Capture the cell that displays the provided text and extract its (x, y) central coordinate. 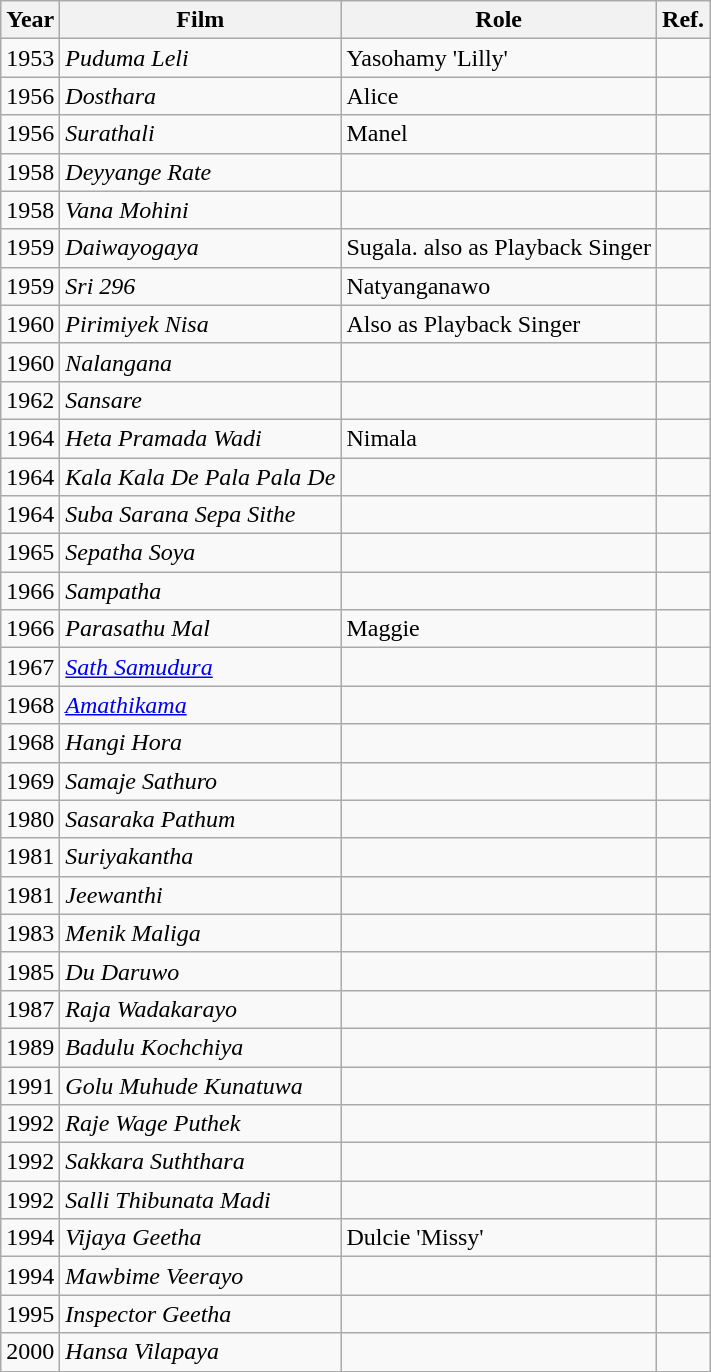
Year (30, 20)
Golu Muhude Kunatuwa (200, 1085)
Heta Pramada Wadi (200, 438)
1991 (30, 1085)
Sugala. also as Playback Singer (499, 248)
Maggie (499, 629)
Parasathu Mal (200, 629)
1983 (30, 933)
Raje Wage Puthek (200, 1124)
Manel (499, 134)
Sampatha (200, 591)
Du Daruwo (200, 971)
Alice (499, 96)
Sakkara Suththara (200, 1162)
Sasaraka Pathum (200, 819)
Hansa Vilapaya (200, 1352)
Daiwayogaya (200, 248)
Suriyakantha (200, 857)
1953 (30, 58)
Puduma Leli (200, 58)
Natyanganawo (499, 286)
Hangi Hora (200, 743)
Surathali (200, 134)
1969 (30, 781)
Raja Wadakarayo (200, 1009)
Yasohamy 'Lilly' (499, 58)
2000 (30, 1352)
Menik Maliga (200, 933)
Film (200, 20)
1985 (30, 971)
Vijaya Geetha (200, 1238)
Ref. (684, 20)
Sri 296 (200, 286)
1965 (30, 553)
Deyyange Rate (200, 172)
Jeewanthi (200, 895)
Role (499, 20)
Sansare (200, 400)
Nimala (499, 438)
Pirimiyek Nisa (200, 324)
Vana Mohini (200, 210)
Also as Playback Singer (499, 324)
Inspector Geetha (200, 1314)
Mawbime Veerayo (200, 1276)
Dosthara (200, 96)
Amathikama (200, 705)
Dulcie 'Missy' (499, 1238)
Sepatha Soya (200, 553)
Sath Samudura (200, 667)
Samaje Sathuro (200, 781)
Salli Thibunata Madi (200, 1200)
Badulu Kochchiya (200, 1047)
1967 (30, 667)
1962 (30, 400)
Suba Sarana Sepa Sithe (200, 515)
Kala Kala De Pala Pala De (200, 477)
1980 (30, 819)
Nalangana (200, 362)
1995 (30, 1314)
1989 (30, 1047)
1987 (30, 1009)
